Find where the given text appears and provide that cell's center as (X, Y) coordinate. 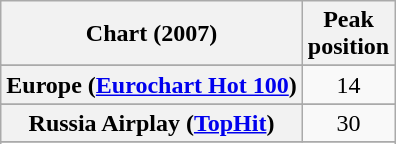
Russia Airplay (TopHit) (152, 123)
14 (348, 85)
Europe (Eurochart Hot 100) (152, 85)
30 (348, 123)
Peakposition (348, 34)
Chart (2007) (152, 34)
